Detect which cell encompasses the target text, then output its [x, y] center coordinate. 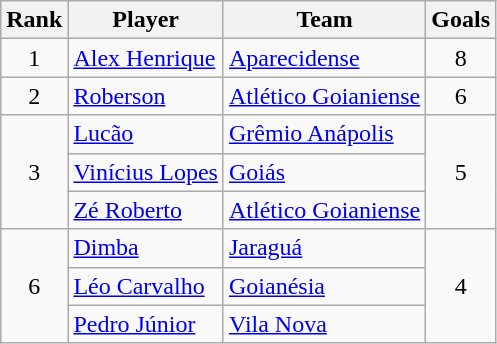
1 [34, 58]
5 [461, 172]
Roberson [146, 96]
Goianésia [324, 286]
Vila Nova [324, 324]
Jaraguá [324, 248]
Pedro Júnior [146, 324]
Goiás [324, 172]
Léo Carvalho [146, 286]
4 [461, 286]
2 [34, 96]
Lucão [146, 134]
Player [146, 20]
Dimba [146, 248]
Vinícius Lopes [146, 172]
Zé Roberto [146, 210]
Rank [34, 20]
Team [324, 20]
Grêmio Anápolis [324, 134]
Alex Henrique [146, 58]
Goals [461, 20]
Aparecidense [324, 58]
3 [34, 172]
8 [461, 58]
